Return the (x, y) coordinate for the center point of the cell that contains the specified text.  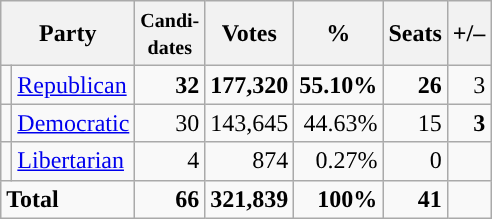
55.10% (338, 85)
Seats (415, 34)
321,839 (250, 199)
Democratic (74, 123)
66 (170, 199)
874 (250, 161)
Party (68, 34)
32 (170, 85)
100% (338, 199)
Candi-dates (170, 34)
44.63% (338, 123)
Total (68, 199)
143,645 (250, 123)
177,320 (250, 85)
+/– (468, 34)
0.27% (338, 161)
Libertarian (74, 161)
41 (415, 199)
0 (415, 161)
26 (415, 85)
% (338, 34)
4 (170, 161)
Votes (250, 34)
30 (170, 123)
Republican (74, 85)
15 (415, 123)
